Determine the (X, Y) coordinate at the center of the cell enclosing the given text.  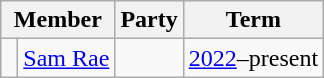
Sam Rae (66, 58)
2022–present (253, 58)
Member (58, 20)
Party (149, 20)
Term (253, 20)
